Return (X, Y) of the center of cell containing provided text 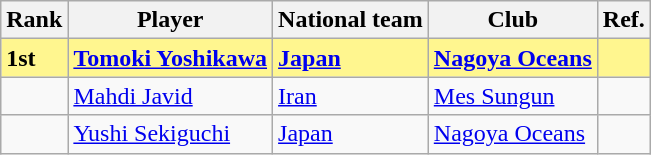
Iran (351, 96)
National team (351, 20)
Club (512, 20)
Mes Sungun (512, 96)
Rank (34, 20)
Ref. (624, 20)
Mahdi Javid (170, 96)
Tomoki Yoshikawa (170, 58)
Player (170, 20)
1st (34, 58)
Yushi Sekiguchi (170, 134)
